For the text-containing cell, return its midpoint in [x, y] coordinate format. 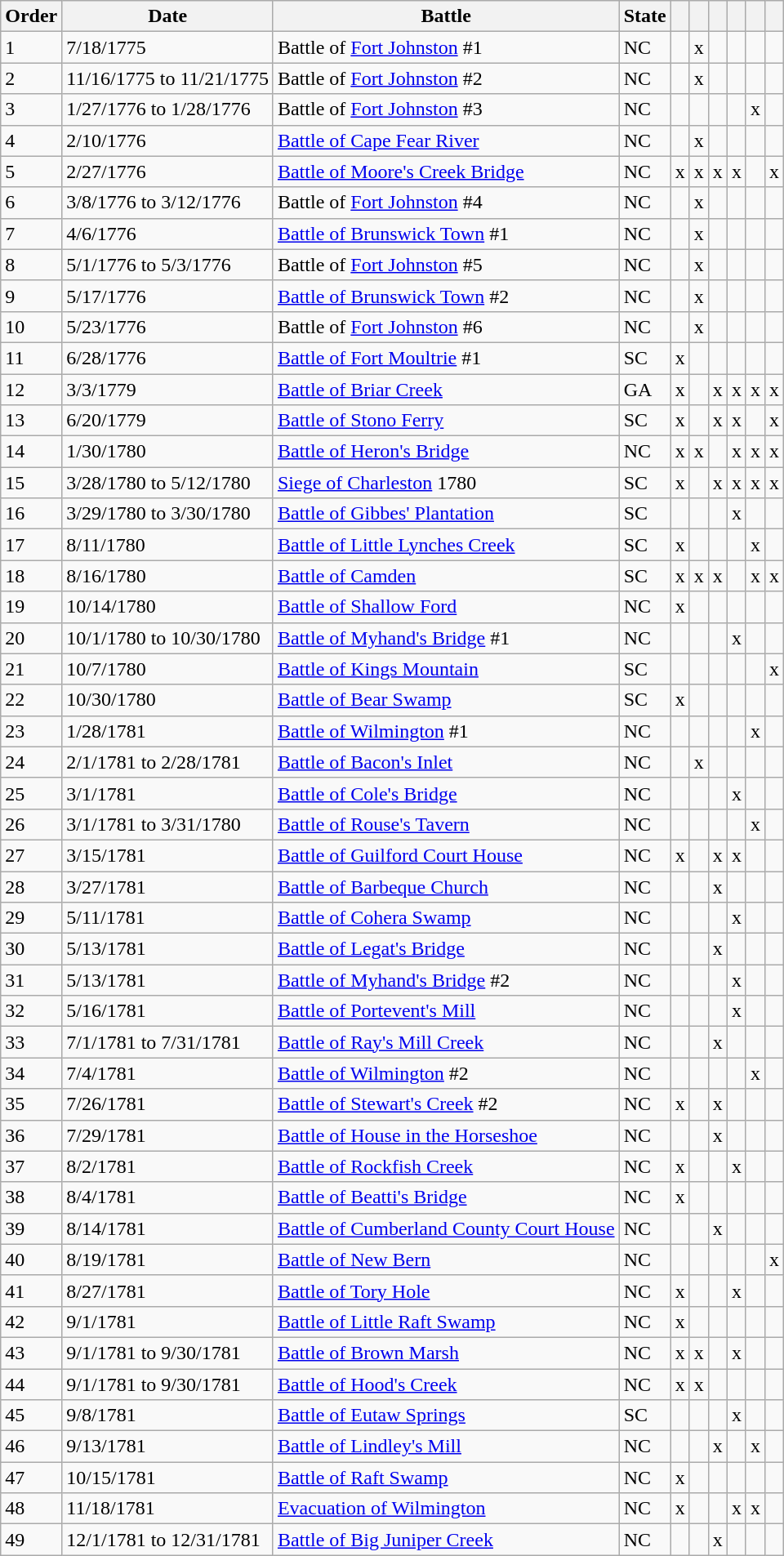
3/3/1779 [168, 390]
Battle of Moore's Creek Bridge [446, 172]
10/14/1780 [168, 607]
6/20/1779 [168, 421]
7/26/1781 [168, 1104]
30 [31, 949]
8/19/1781 [168, 1260]
Evacuation of Wilmington [446, 1509]
3/29/1780 to 3/30/1780 [168, 514]
Battle of Gibbes' Plantation [446, 514]
5 [31, 172]
49 [31, 1540]
8/14/1781 [168, 1228]
6/28/1776 [168, 358]
Battle of Fort Johnston #5 [446, 265]
27 [31, 855]
26 [31, 824]
38 [31, 1197]
17 [31, 545]
44 [31, 1384]
10/15/1781 [168, 1478]
Battle of Bear Swamp [446, 700]
45 [31, 1416]
23 [31, 731]
Battle of Fort Johnston #4 [446, 203]
Battle of Fort Johnston #1 [446, 47]
29 [31, 918]
Battle of Raft Swamp [446, 1478]
22 [31, 700]
15 [31, 483]
Battle of House in the Horseshoe [446, 1135]
8/11/1780 [168, 545]
8/16/1780 [168, 576]
10/30/1780 [168, 700]
7/18/1775 [168, 47]
7/4/1781 [168, 1073]
Battle of Fort Johnston #2 [446, 78]
10/1/1780 to 10/30/1780 [168, 638]
46 [31, 1447]
31 [31, 980]
7/29/1781 [168, 1135]
Battle of Rockfish Creek [446, 1166]
33 [31, 1042]
34 [31, 1073]
Battle of Tory Hole [446, 1291]
21 [31, 669]
10 [31, 327]
Battle of Ray's Mill Creek [446, 1042]
3/8/1776 to 3/12/1776 [168, 203]
Battle of Heron's Bridge [446, 452]
Battle of Myhand's Bridge #1 [446, 638]
7/1/1781 to 7/31/1781 [168, 1042]
Battle of New Bern [446, 1260]
Siege of Charleston 1780 [446, 483]
Battle of Brunswick Town #2 [446, 296]
Battle of Camden [446, 576]
35 [31, 1104]
37 [31, 1166]
13 [31, 421]
Battle of Eutaw Springs [446, 1416]
Battle of Brown Marsh [446, 1353]
9/8/1781 [168, 1416]
Battle of Wilmington #1 [446, 731]
4 [31, 140]
6 [31, 203]
5/16/1781 [168, 1011]
8/2/1781 [168, 1166]
Battle [446, 16]
3 [31, 109]
16 [31, 514]
Battle of Little Raft Swamp [446, 1322]
3/27/1781 [168, 886]
Battle of Portevent's Mill [446, 1011]
Battle of Fort Johnston #6 [446, 327]
18 [31, 576]
Battle of Wilmington #2 [446, 1073]
1/28/1781 [168, 731]
State [645, 16]
12/1/1781 to 12/31/1781 [168, 1540]
5/1/1776 to 5/3/1776 [168, 265]
10/7/1780 [168, 669]
11/18/1781 [168, 1509]
Battle of Stono Ferry [446, 421]
39 [31, 1228]
2/10/1776 [168, 140]
2/27/1776 [168, 172]
47 [31, 1478]
Battle of Fort Johnston #3 [446, 109]
42 [31, 1322]
Battle of Lindley's Mill [446, 1447]
8/27/1781 [168, 1291]
7 [31, 234]
Battle of Shallow Ford [446, 607]
Battle of Guilford Court House [446, 855]
Battle of Bacon's Inlet [446, 762]
Battle of Cape Fear River [446, 140]
Battle of Brunswick Town #1 [446, 234]
Battle of Kings Mountain [446, 669]
Battle of Briar Creek [446, 390]
19 [31, 607]
2 [31, 78]
1/27/1776 to 1/28/1776 [168, 109]
Battle of Hood's Creek [446, 1384]
4/6/1776 [168, 234]
11/16/1775 to 11/21/1775 [168, 78]
Battle of Rouse's Tavern [446, 824]
2/1/1781 to 2/28/1781 [168, 762]
14 [31, 452]
Battle of Fort Moultrie #1 [446, 358]
Battle of Big Juniper Creek [446, 1540]
24 [31, 762]
11 [31, 358]
8 [31, 265]
5/11/1781 [168, 918]
Battle of Legat's Bridge [446, 949]
3/1/1781 [168, 793]
Battle of Cohera Swamp [446, 918]
25 [31, 793]
Battle of Stewart's Creek #2 [446, 1104]
9/1/1781 [168, 1322]
28 [31, 886]
48 [31, 1509]
GA [645, 390]
43 [31, 1353]
32 [31, 1011]
5/23/1776 [168, 327]
12 [31, 390]
3/15/1781 [168, 855]
40 [31, 1260]
Date [168, 16]
3/1/1781 to 3/31/1780 [168, 824]
Battle of Cole's Bridge [446, 793]
20 [31, 638]
3/28/1780 to 5/12/1780 [168, 483]
Battle of Little Lynches Creek [446, 545]
9/13/1781 [168, 1447]
41 [31, 1291]
36 [31, 1135]
9 [31, 296]
Battle of Beatti's Bridge [446, 1197]
Battle of Barbeque Church [446, 886]
1 [31, 47]
1/30/1780 [168, 452]
Battle of Myhand's Bridge #2 [446, 980]
Battle of Cumberland County Court House [446, 1228]
5/17/1776 [168, 296]
Order [31, 16]
8/4/1781 [168, 1197]
